Search for the cell housing the specified text and yield its (X, Y) center coordinate. 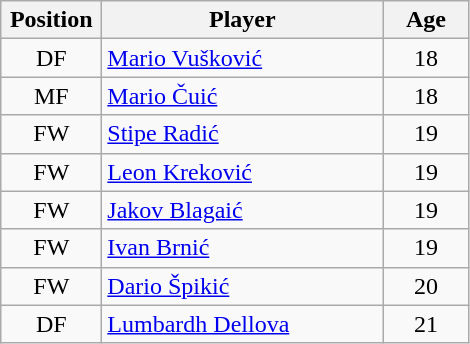
Dario Špikić (242, 286)
Leon Kreković (242, 172)
Lumbardh Dellova (242, 324)
Stipe Radić (242, 134)
20 (426, 286)
MF (52, 96)
Position (52, 20)
Mario Čuić (242, 96)
21 (426, 324)
Age (426, 20)
Ivan Brnić (242, 248)
Player (242, 20)
Mario Vušković (242, 58)
Jakov Blagaić (242, 210)
